Search for the cell housing the specified text and yield its (x, y) center coordinate. 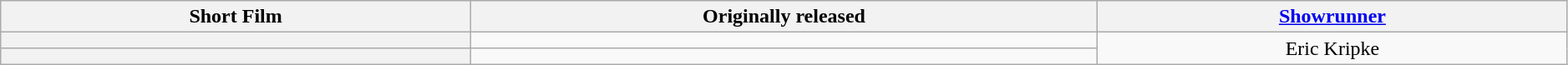
Eric Kripke (1333, 48)
Showrunner (1333, 17)
Short Film (236, 17)
Originally released (784, 17)
